Determine the [x, y] coordinate at the center of the cell enclosing the given text.  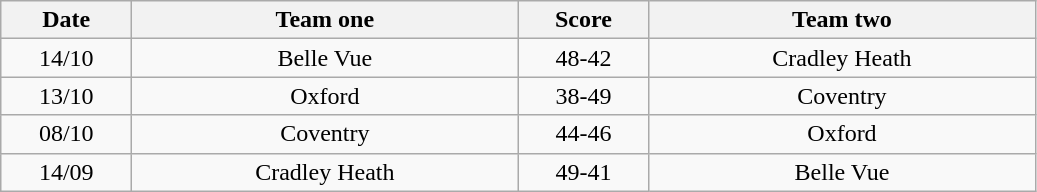
14/09 [66, 172]
Team one [325, 20]
08/10 [66, 134]
Team two [842, 20]
49-41 [584, 172]
13/10 [66, 96]
Score [584, 20]
48-42 [584, 58]
14/10 [66, 58]
44-46 [584, 134]
Date [66, 20]
38-49 [584, 96]
